Return [x, y] of the center of cell containing provided text 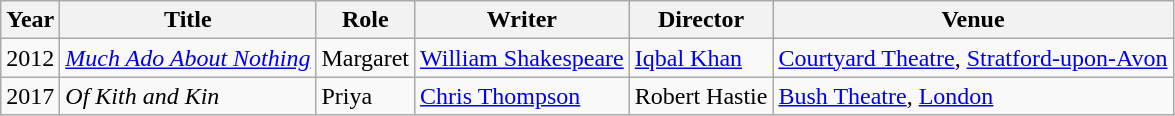
Chris Thompson [522, 96]
Courtyard Theatre, Stratford-upon-Avon [973, 58]
Director [701, 20]
William Shakespeare [522, 58]
Year [30, 20]
Iqbal Khan [701, 58]
Venue [973, 20]
Title [188, 20]
Robert Hastie [701, 96]
Priya [366, 96]
Of Kith and Kin [188, 96]
Much Ado About Nothing [188, 58]
2012 [30, 58]
Margaret [366, 58]
Role [366, 20]
2017 [30, 96]
Bush Theatre, London [973, 96]
Writer [522, 20]
